Detect which cell encompasses the target text, then output its (X, Y) center coordinate. 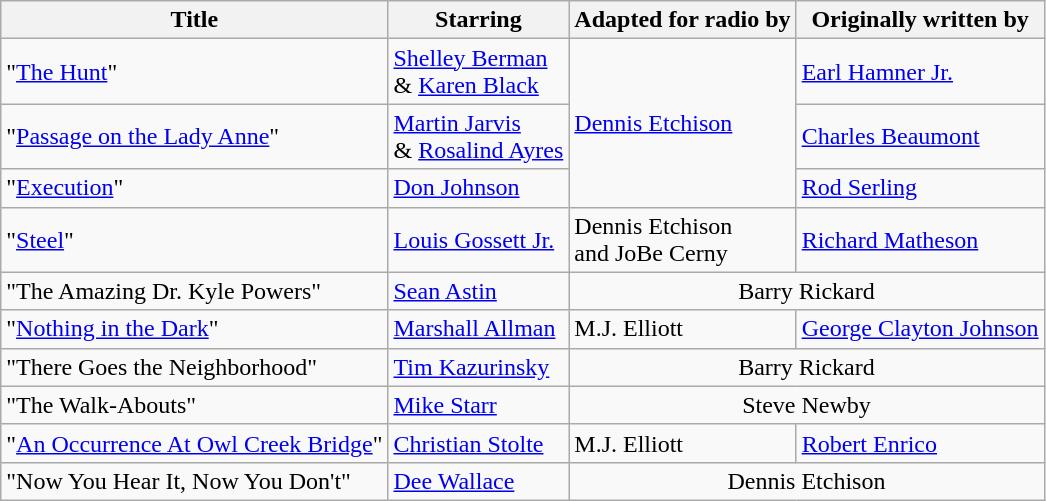
Title (194, 20)
Louis Gossett Jr. (478, 240)
Rod Serling (920, 188)
Adapted for radio by (682, 20)
"The Walk-Abouts" (194, 405)
"Passage on the Lady Anne" (194, 136)
Originally written by (920, 20)
"Execution" (194, 188)
Dennis Etchisonand JoBe Cerny (682, 240)
Richard Matheson (920, 240)
"There Goes the Neighborhood" (194, 367)
"The Amazing Dr. Kyle Powers" (194, 291)
Marshall Allman (478, 329)
"Nothing in the Dark" (194, 329)
Starring (478, 20)
"An Occurrence At Owl Creek Bridge" (194, 443)
Robert Enrico (920, 443)
Dee Wallace (478, 481)
"The Hunt" (194, 72)
Earl Hamner Jr. (920, 72)
Sean Astin (478, 291)
Mike Starr (478, 405)
Steve Newby (806, 405)
Don Johnson (478, 188)
Shelley Berman& Karen Black (478, 72)
Charles Beaumont (920, 136)
Tim Kazurinsky (478, 367)
George Clayton Johnson (920, 329)
"Now You Hear It, Now You Don't" (194, 481)
"Steel" (194, 240)
Martin Jarvis& Rosalind Ayres (478, 136)
Christian Stolte (478, 443)
